Return [X, Y] of the center of cell containing provided text 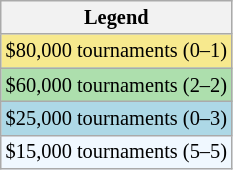
$60,000 tournaments (2–2) [116, 85]
$15,000 tournaments (5–5) [116, 152]
$80,000 tournaments (0–1) [116, 51]
$25,000 tournaments (0–3) [116, 118]
Legend [116, 17]
